From the cell containing the given text, extract its center point as (X, Y) coordinate. 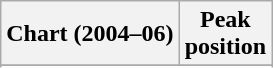
Chart (2004–06) (90, 34)
Peak position (225, 34)
